Return the [x, y] coordinate for the center point of the cell that contains the specified text.  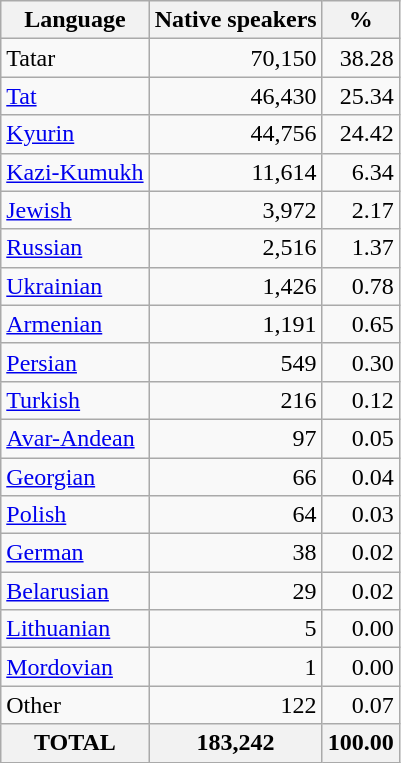
46,430 [236, 96]
100.00 [360, 743]
Polish [75, 515]
0.07 [360, 705]
0.12 [360, 400]
1 [236, 667]
Native speakers [236, 20]
Tatar [75, 58]
2,516 [236, 248]
Other [75, 705]
549 [236, 362]
70,150 [236, 58]
64 [236, 515]
0.03 [360, 515]
25.34 [360, 96]
0.04 [360, 477]
122 [236, 705]
Lithuanian [75, 629]
1,426 [236, 286]
97 [236, 438]
Avar-Andean [75, 438]
Language [75, 20]
Russian [75, 248]
Mordovian [75, 667]
Persian [75, 362]
0.78 [360, 286]
38.28 [360, 58]
5 [236, 629]
Georgian [75, 477]
66 [236, 477]
6.34 [360, 172]
Kyurin [75, 134]
11,614 [236, 172]
38 [236, 553]
183,242 [236, 743]
2.17 [360, 210]
% [360, 20]
0.05 [360, 438]
0.65 [360, 324]
Tat [75, 96]
Armenian [75, 324]
TOTAL [75, 743]
Belarusian [75, 591]
Ukrainian [75, 286]
0.30 [360, 362]
1,191 [236, 324]
24.42 [360, 134]
216 [236, 400]
29 [236, 591]
Turkish [75, 400]
3,972 [236, 210]
44,756 [236, 134]
Jewish [75, 210]
1.37 [360, 248]
Kazi-Kumukh [75, 172]
German [75, 553]
